Detect which cell encompasses the target text, then output its (X, Y) center coordinate. 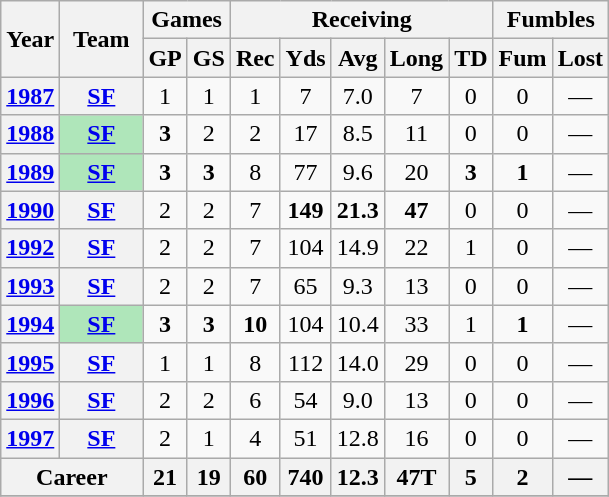
TD (471, 58)
1995 (30, 362)
Team (102, 39)
65 (306, 286)
11 (416, 134)
7.0 (358, 96)
1992 (30, 248)
1993 (30, 286)
5 (471, 477)
Fumbles (550, 20)
12.8 (358, 438)
Games (186, 20)
Fum (522, 58)
6 (255, 400)
17 (306, 134)
19 (208, 477)
GS (208, 58)
12.3 (358, 477)
9.3 (358, 286)
10.4 (358, 324)
Receiving (362, 20)
1990 (30, 210)
1988 (30, 134)
16 (416, 438)
1997 (30, 438)
22 (416, 248)
1989 (30, 172)
47 (416, 210)
14.0 (358, 362)
Lost (580, 58)
740 (306, 477)
149 (306, 210)
Career (72, 477)
112 (306, 362)
Rec (255, 58)
29 (416, 362)
20 (416, 172)
54 (306, 400)
9.0 (358, 400)
10 (255, 324)
GP (165, 58)
1996 (30, 400)
Year (30, 39)
21.3 (358, 210)
14.9 (358, 248)
Avg (358, 58)
60 (255, 477)
4 (255, 438)
77 (306, 172)
1994 (30, 324)
33 (416, 324)
51 (306, 438)
Long (416, 58)
Yds (306, 58)
47T (416, 477)
21 (165, 477)
1987 (30, 96)
8.5 (358, 134)
9.6 (358, 172)
